Return the [X, Y] coordinate for the center point of the cell that contains the specified text.  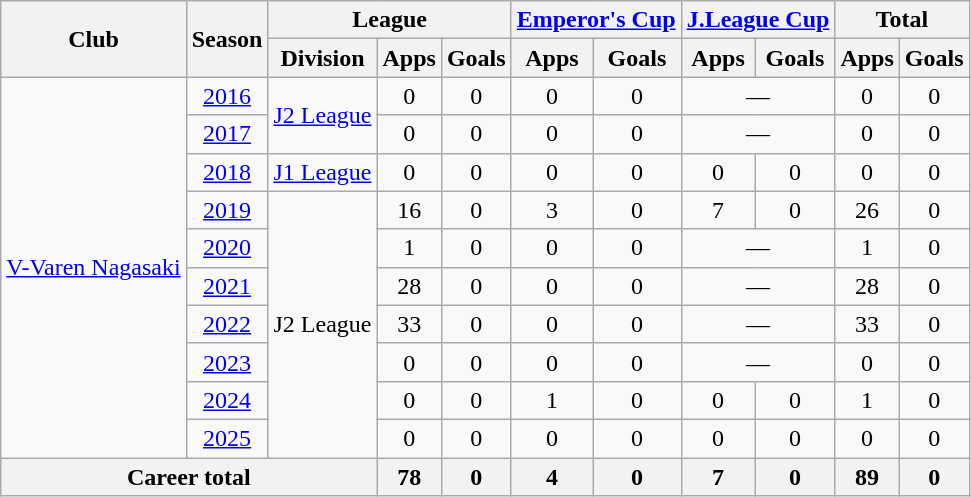
2020 [227, 248]
2017 [227, 134]
Total [902, 20]
League [390, 20]
Career total [189, 477]
Emperor's Cup [596, 20]
2018 [227, 172]
Season [227, 39]
2022 [227, 324]
Division [322, 58]
4 [552, 477]
2016 [227, 96]
89 [867, 477]
Club [94, 39]
3 [552, 210]
V-Varen Nagasaki [94, 268]
J.League Cup [758, 20]
2021 [227, 286]
2025 [227, 438]
2024 [227, 400]
16 [409, 210]
78 [409, 477]
26 [867, 210]
J1 League [322, 172]
2019 [227, 210]
2023 [227, 362]
